Search for the cell housing the specified text and yield its (x, y) center coordinate. 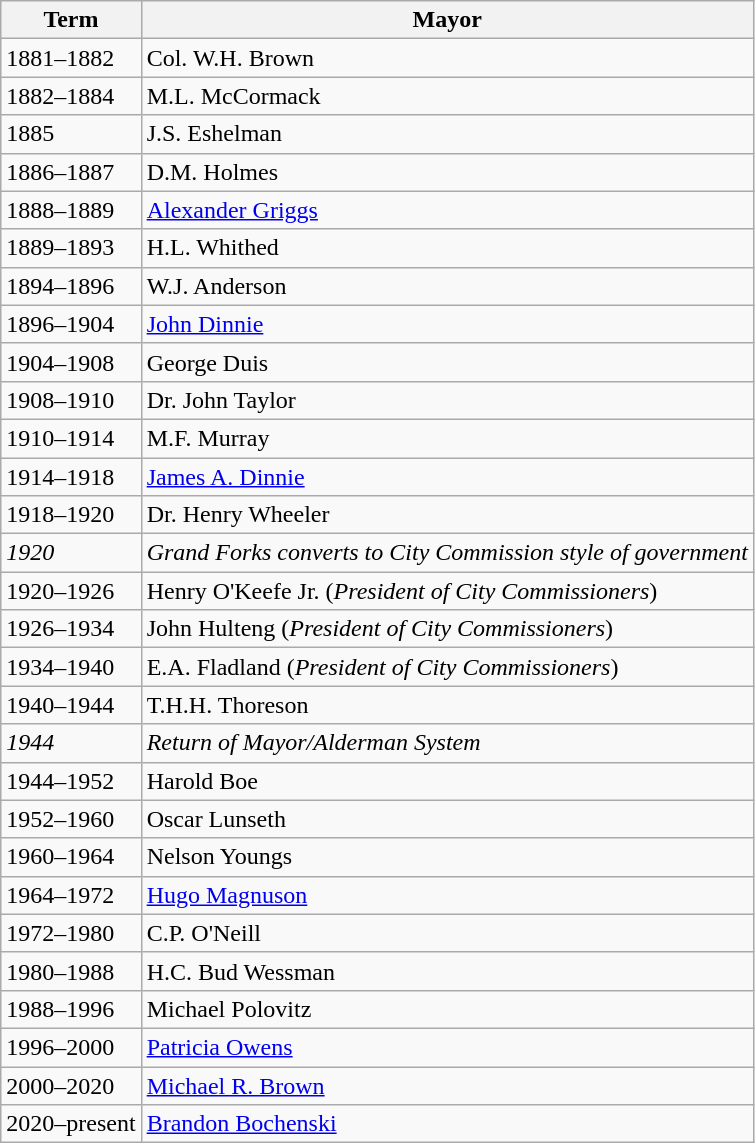
Term (71, 20)
H.C. Bud Wessman (447, 971)
George Duis (447, 362)
1934–1940 (71, 667)
1988–1996 (71, 1009)
Hugo Magnuson (447, 895)
Henry O'Keefe Jr. (President of City Commissioners) (447, 591)
1881–1882 (71, 58)
1910–1914 (71, 438)
W.J. Anderson (447, 286)
Michael Polovitz (447, 1009)
1896–1904 (71, 324)
E.A. Fladland (President of City Commissioners) (447, 667)
1889–1893 (71, 248)
1894–1896 (71, 286)
Alexander Griggs (447, 210)
1914–1918 (71, 477)
1885 (71, 134)
Mayor (447, 20)
1980–1988 (71, 971)
M.F. Murray (447, 438)
Patricia Owens (447, 1047)
2000–2020 (71, 1085)
Grand Forks converts to City Commission style of government (447, 553)
John Dinnie (447, 324)
1882–1884 (71, 96)
Col. W.H. Brown (447, 58)
D.M. Holmes (447, 172)
1908–1910 (71, 400)
1926–1934 (71, 629)
Dr. John Taylor (447, 400)
Return of Mayor/Alderman System (447, 743)
1964–1972 (71, 895)
C.P. O'Neill (447, 933)
2020–present (71, 1124)
1944–1952 (71, 781)
1960–1964 (71, 857)
Michael R. Brown (447, 1085)
1920 (71, 553)
John Hulteng (President of City Commissioners) (447, 629)
1920–1926 (71, 591)
M.L. McCormack (447, 96)
1918–1920 (71, 515)
Dr. Henry Wheeler (447, 515)
Nelson Youngs (447, 857)
H.L. Whithed (447, 248)
1944 (71, 743)
1952–1960 (71, 819)
1996–2000 (71, 1047)
Harold Boe (447, 781)
T.H.H. Thoreson (447, 705)
1886–1887 (71, 172)
Oscar Lunseth (447, 819)
1940–1944 (71, 705)
1972–1980 (71, 933)
Brandon Bochenski (447, 1124)
1888–1889 (71, 210)
J.S. Eshelman (447, 134)
1904–1908 (71, 362)
James A. Dinnie (447, 477)
